Identify which cell holds the provided text, then report its [x, y] central coordinate. 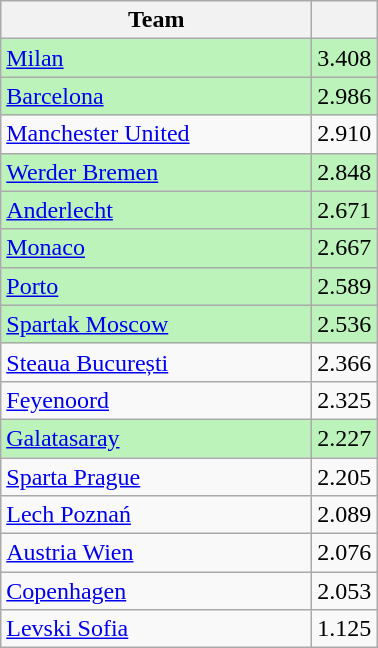
2.986 [344, 96]
2.089 [344, 515]
2.910 [344, 134]
Porto [156, 286]
Monaco [156, 248]
2.848 [344, 172]
Steaua București [156, 362]
1.125 [344, 629]
Werder Bremen [156, 172]
Austria Wien [156, 553]
2.671 [344, 210]
3.408 [344, 58]
Sparta Prague [156, 477]
Galatasaray [156, 438]
Lech Poznań [156, 515]
Anderlecht [156, 210]
Spartak Moscow [156, 324]
2.053 [344, 591]
2.667 [344, 248]
Levski Sofia [156, 629]
2.205 [344, 477]
2.227 [344, 438]
2.366 [344, 362]
Milan [156, 58]
2.325 [344, 400]
Manchester United [156, 134]
Team [156, 20]
Barcelona [156, 96]
2.076 [344, 553]
2.536 [344, 324]
2.589 [344, 286]
Feyenoord [156, 400]
Copenhagen [156, 591]
